Provide the (X, Y) coordinate of the cell's center where the given text is located.  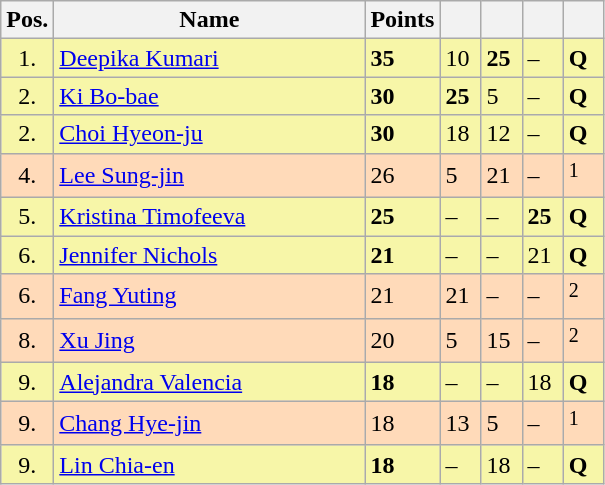
Xu Jing (210, 340)
12 (502, 134)
Choi Hyeon-ju (210, 134)
Points (402, 20)
Deepika Kumari (210, 58)
Jennifer Nichols (210, 255)
26 (402, 176)
1. (28, 58)
15 (502, 340)
35 (402, 58)
Kristina Timofeeva (210, 217)
20 (402, 340)
Ki Bo-bae (210, 96)
Alejandra Valencia (210, 382)
Fang Yuting (210, 296)
Lin Chia-en (210, 464)
Name (210, 20)
10 (460, 58)
8. (28, 340)
4. (28, 176)
13 (460, 424)
Chang Hye-jin (210, 424)
Pos. (28, 20)
Lee Sung-jin (210, 176)
5. (28, 217)
